Capture the cell that displays the provided text and extract its (X, Y) central coordinate. 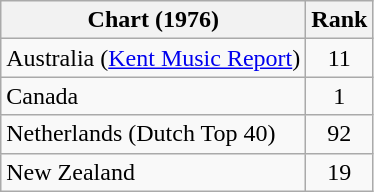
Netherlands (Dutch Top 40) (154, 134)
Australia (Kent Music Report) (154, 58)
Canada (154, 96)
Chart (1976) (154, 20)
1 (340, 96)
19 (340, 172)
11 (340, 58)
Rank (340, 20)
New Zealand (154, 172)
92 (340, 134)
